From the cell containing the given text, extract its center point as (x, y) coordinate. 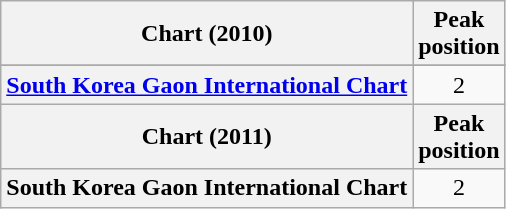
Chart (2010) (207, 34)
Chart (2011) (207, 136)
